For the text-containing cell, return its midpoint in (X, Y) coordinate format. 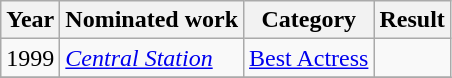
Best Actress (309, 58)
Category (309, 20)
Nominated work (152, 20)
1999 (30, 58)
Result (412, 20)
Central Station (152, 58)
Year (30, 20)
